For the text-containing cell, return its midpoint in (x, y) coordinate format. 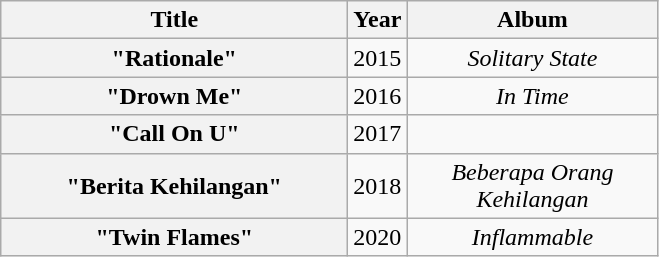
2017 (378, 134)
Year (378, 20)
2018 (378, 186)
"Twin Flames" (174, 237)
Title (174, 20)
"Call On U" (174, 134)
2015 (378, 58)
In Time (532, 96)
2016 (378, 96)
"Drown Me" (174, 96)
"Berita Kehilangan" (174, 186)
2020 (378, 237)
Inflammable (532, 237)
Album (532, 20)
Solitary State (532, 58)
Beberapa Orang Kehilangan (532, 186)
"Rationale" (174, 58)
